Return the [X, Y] coordinate for the center point of the cell that contains the specified text.  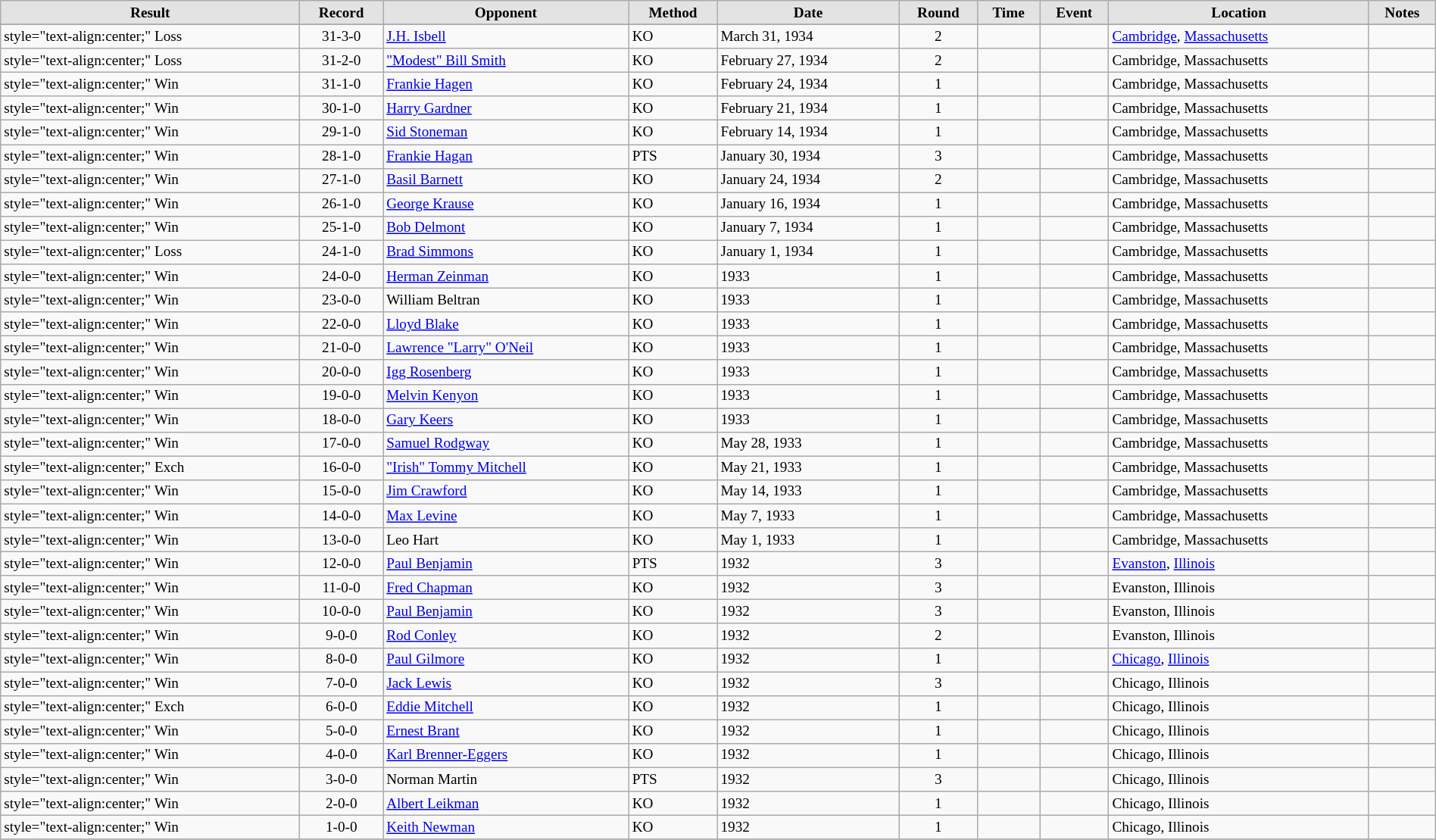
Record [342, 13]
January 1, 1934 [808, 252]
Ernest Brant [506, 732]
27-1-0 [342, 180]
11-0-0 [342, 588]
31-3-0 [342, 36]
February 27, 1934 [808, 61]
Bob Delmont [506, 228]
May 14, 1933 [808, 492]
16-0-0 [342, 468]
10-0-0 [342, 612]
January 30, 1934 [808, 156]
"Modest" Bill Smith [506, 61]
15-0-0 [342, 492]
Event [1074, 13]
Round [938, 13]
Method [673, 13]
Paul Gilmore [506, 660]
12-0-0 [342, 564]
31-2-0 [342, 61]
Herman Zeinman [506, 276]
2-0-0 [342, 804]
29-1-0 [342, 133]
May 7, 1933 [808, 516]
"Irish" Tommy Mitchell [506, 468]
May 1, 1933 [808, 540]
Max Levine [506, 516]
Lloyd Blake [506, 324]
4-0-0 [342, 755]
24-0-0 [342, 276]
20-0-0 [342, 372]
Eddie Mitchell [506, 707]
Jack Lewis [506, 683]
March 31, 1934 [808, 36]
Basil Barnett [506, 180]
J.H. Isbell [506, 36]
January 24, 1934 [808, 180]
George Krause [506, 205]
Frankie Hagan [506, 156]
21-0-0 [342, 348]
24-1-0 [342, 252]
Notes [1402, 13]
Jim Crawford [506, 492]
Leo Hart [506, 540]
Brad Simmons [506, 252]
Samuel Rodgway [506, 444]
Location [1239, 13]
28-1-0 [342, 156]
Albert Leikman [506, 804]
25-1-0 [342, 228]
19-0-0 [342, 396]
Melvin Kenyon [506, 396]
8-0-0 [342, 660]
Result [150, 13]
Lawrence "Larry" O'Neil [506, 348]
9-0-0 [342, 635]
Opponent [506, 13]
Harry Gardner [506, 108]
Fred Chapman [506, 588]
Gary Keers [506, 420]
William Beltran [506, 300]
February 14, 1934 [808, 133]
May 21, 1933 [808, 468]
Rod Conley [506, 635]
Igg Rosenberg [506, 372]
30-1-0 [342, 108]
31-1-0 [342, 84]
Karl Brenner-Eggers [506, 755]
17-0-0 [342, 444]
Frankie Hagen [506, 84]
3-0-0 [342, 779]
5-0-0 [342, 732]
22-0-0 [342, 324]
1-0-0 [342, 827]
May 28, 1933 [808, 444]
Norman Martin [506, 779]
18-0-0 [342, 420]
7-0-0 [342, 683]
January 16, 1934 [808, 205]
Keith Newman [506, 827]
13-0-0 [342, 540]
Time [1008, 13]
26-1-0 [342, 205]
Date [808, 13]
February 24, 1934 [808, 84]
Sid Stoneman [506, 133]
6-0-0 [342, 707]
23-0-0 [342, 300]
January 7, 1934 [808, 228]
14-0-0 [342, 516]
February 21, 1934 [808, 108]
